Locate the cell with the specified text and output its [X, Y] center coordinate. 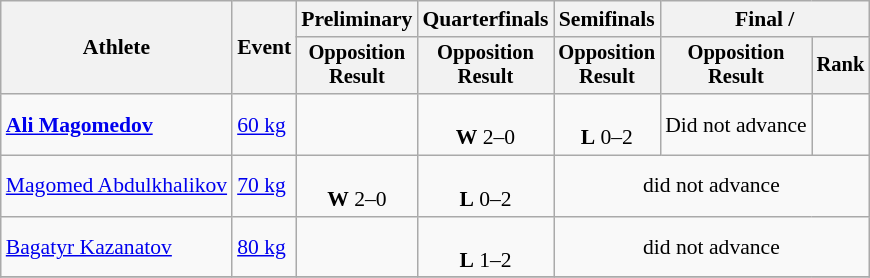
60 kg [264, 124]
70 kg [264, 186]
Ali Magomedov [116, 124]
L 1–2 [485, 248]
Rank [841, 66]
Magomed Abdulkhalikov [116, 186]
Preliminary [356, 19]
Did not advance [736, 124]
Final / [764, 19]
Athlete [116, 48]
Quarterfinals [485, 19]
80 kg [264, 248]
Bagatyr Kazanatov [116, 248]
Semifinals [608, 19]
Event [264, 48]
